Find where the given text appears and provide that cell's center as (X, Y) coordinate. 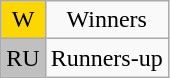
Runners-up (106, 58)
W (23, 20)
Winners (106, 20)
RU (23, 58)
